Return the (x, y) coordinate for the center point of the cell that contains the specified text.  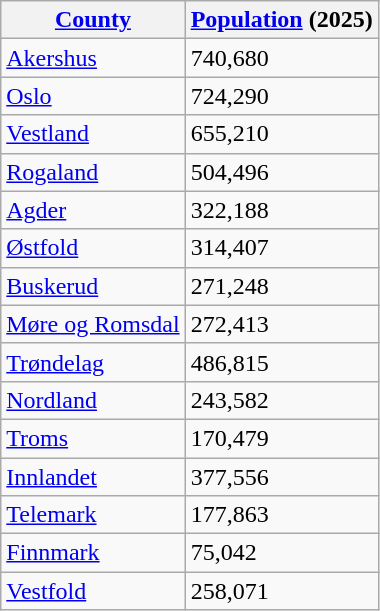
Population (2025) (282, 20)
Oslo (93, 96)
177,863 (282, 515)
Innlandet (93, 477)
Møre og Romsdal (93, 324)
Nordland (93, 400)
655,210 (282, 134)
271,248 (282, 286)
Vestfold (93, 591)
Finnmark (93, 553)
170,479 (282, 438)
322,188 (282, 210)
314,407 (282, 248)
377,556 (282, 477)
Rogaland (93, 172)
504,496 (282, 172)
258,071 (282, 591)
724,290 (282, 96)
Troms (93, 438)
Telemark (93, 515)
Trøndelag (93, 362)
75,042 (282, 553)
Vestland (93, 134)
County (93, 20)
740,680 (282, 58)
Buskerud (93, 286)
Akershus (93, 58)
243,582 (282, 400)
272,413 (282, 324)
486,815 (282, 362)
Agder (93, 210)
Østfold (93, 248)
